Extract the (x, y) coordinate from the center of the cell holding the provided text.  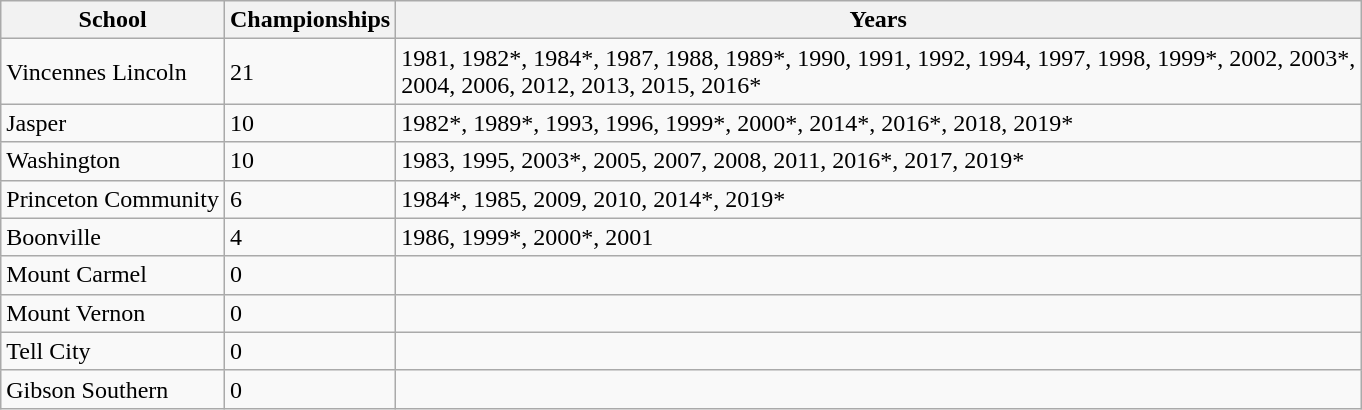
Vincennes Lincoln (113, 72)
Mount Carmel (113, 275)
1981, 1982*, 1984*, 1987, 1988, 1989*, 1990, 1991, 1992, 1994, 1997, 1998, 1999*, 2002, 2003*,2004, 2006, 2012, 2013, 2015, 2016* (878, 72)
Jasper (113, 123)
School (113, 20)
Mount Vernon (113, 313)
1986, 1999*, 2000*, 2001 (878, 237)
Princeton Community (113, 199)
Tell City (113, 351)
21 (310, 72)
Boonville (113, 237)
6 (310, 199)
Championships (310, 20)
4 (310, 237)
1983, 1995, 2003*, 2005, 2007, 2008, 2011, 2016*, 2017, 2019* (878, 161)
Years (878, 20)
Gibson Southern (113, 389)
1982*, 1989*, 1993, 1996, 1999*, 2000*, 2014*, 2016*, 2018, 2019* (878, 123)
1984*, 1985, 2009, 2010, 2014*, 2019* (878, 199)
Washington (113, 161)
